Find where the given text appears and provide that cell's center as [X, Y] coordinate. 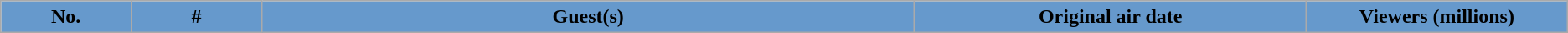
Guest(s) [588, 17]
# [197, 17]
Original air date [1111, 17]
No. [66, 17]
Viewers (millions) [1436, 17]
